Provide the [x, y] coordinate of the cell's center where the given text is located.  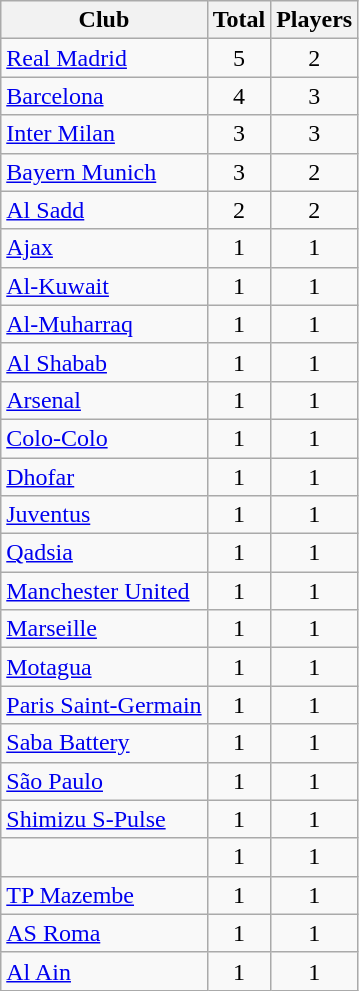
Total [239, 20]
Arsenal [104, 400]
Saba Battery [104, 743]
Inter Milan [104, 134]
Barcelona [104, 96]
São Paulo [104, 781]
Al Sadd [104, 210]
AS Roma [104, 933]
Club [104, 20]
Dhofar [104, 477]
Al-Muharraq [104, 324]
Al-Kuwait [104, 286]
Marseille [104, 629]
Al Ain [104, 971]
Paris Saint-Germain [104, 705]
Manchester United [104, 591]
Juventus [104, 515]
Al Shabab [104, 362]
Players [314, 20]
TP Mazembe [104, 895]
5 [239, 58]
Motagua [104, 667]
4 [239, 96]
Colo-Colo [104, 438]
Real Madrid [104, 58]
Ajax [104, 248]
Qadsia [104, 553]
Shimizu S-Pulse [104, 819]
Bayern Munich [104, 172]
